Provide the [x, y] coordinate of the cell's center where the given text is located.  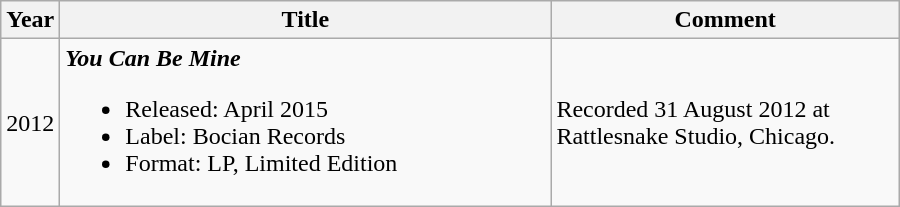
Year [30, 20]
Recorded 31 August 2012 at Rattlesnake Studio, Chicago. [726, 122]
Comment [726, 20]
Title [306, 20]
You Can Be MineReleased: April 2015Label: Bocian Records Format: LP, Limited Edition [306, 122]
2012 [30, 122]
